Provide the (X, Y) coordinate of the cell's center where the given text is located.  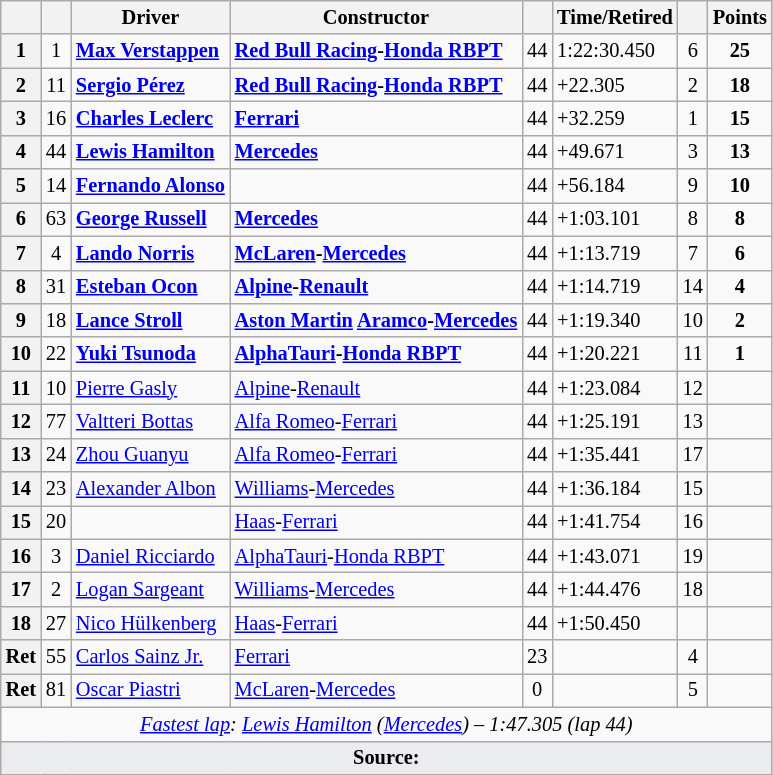
+32.259 (615, 118)
81 (56, 690)
Nico Hülkenberg (150, 623)
Driver (150, 17)
Sergio Pérez (150, 85)
Zhou Guanyu (150, 455)
Charles Leclerc (150, 118)
Oscar Piastri (150, 690)
27 (56, 623)
24 (56, 455)
22 (56, 354)
Fernando Alonso (150, 186)
Esteban Ocon (150, 287)
+1:25.191 (615, 421)
63 (56, 219)
+49.671 (615, 152)
+1:50.450 (615, 623)
Lewis Hamilton (150, 152)
1:22:30.450 (615, 51)
Constructor (376, 17)
Lando Norris (150, 253)
55 (56, 657)
George Russell (150, 219)
77 (56, 421)
Fastest lap: Lewis Hamilton (Mercedes) – 1:47.305 (lap 44) (386, 724)
Carlos Sainz Jr. (150, 657)
20 (56, 522)
Aston Martin Aramco-Mercedes (376, 320)
+1:03.101 (615, 219)
Source: (386, 758)
0 (537, 690)
25 (740, 51)
+1:43.071 (615, 556)
Alexander Albon (150, 489)
+1:14.719 (615, 287)
Pierre Gasly (150, 388)
+1:19.340 (615, 320)
+1:20.221 (615, 354)
Points (740, 17)
+22.305 (615, 85)
+1:13.719 (615, 253)
31 (56, 287)
19 (693, 556)
Daniel Ricciardo (150, 556)
Valtteri Bottas (150, 421)
+1:35.441 (615, 455)
Time/Retired (615, 17)
Yuki Tsunoda (150, 354)
+1:44.476 (615, 589)
+1:41.754 (615, 522)
Lance Stroll (150, 320)
Logan Sargeant (150, 589)
+1:36.184 (615, 489)
+1:23.084 (615, 388)
Max Verstappen (150, 51)
+56.184 (615, 186)
